Pinpoint the cell where the given text exists, returning its (x, y) midpoint coordinate. 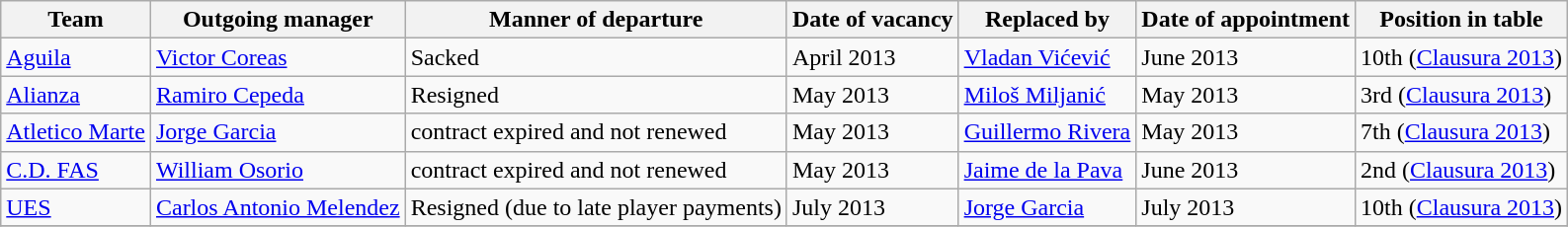
Atletico Marte (76, 132)
Resigned (due to late player payments) (596, 207)
UES (76, 207)
Outgoing manager (278, 20)
April 2013 (872, 57)
Victor Coreas (278, 57)
Miloš Miljanić (1047, 95)
2nd (Clausura 2013) (1462, 170)
7th (Clausura 2013) (1462, 132)
C.D. FAS (76, 170)
Sacked (596, 57)
Position in table (1462, 20)
Manner of departure (596, 20)
Date of vacancy (872, 20)
3rd (Clausura 2013) (1462, 95)
Vladan Vićević (1047, 57)
Ramiro Cepeda (278, 95)
Alianza (76, 95)
Replaced by (1047, 20)
Date of appointment (1246, 20)
Carlos Antonio Melendez (278, 207)
Resigned (596, 95)
Jaime de la Pava (1047, 170)
Guillermo Rivera (1047, 132)
Team (76, 20)
William Osorio (278, 170)
Aguila (76, 57)
